From the cell containing the given text, extract its center point as [X, Y] coordinate. 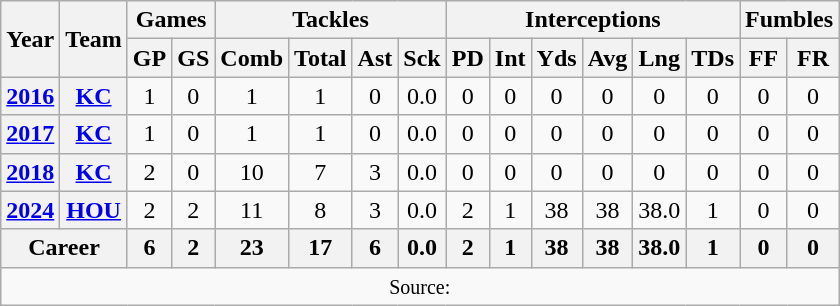
Lng [660, 58]
Team [94, 39]
GS [194, 58]
Source: [420, 286]
Games [170, 20]
2024 [30, 210]
23 [252, 248]
8 [321, 210]
Career [64, 248]
Sck [422, 58]
2016 [30, 96]
17 [321, 248]
Tackles [330, 20]
FF [764, 58]
PD [468, 58]
FR [812, 58]
7 [321, 172]
2018 [30, 172]
Yds [556, 58]
GP [149, 58]
10 [252, 172]
TDs [713, 58]
Comb [252, 58]
Year [30, 39]
HOU [94, 210]
Ast [375, 58]
2017 [30, 134]
11 [252, 210]
Total [321, 58]
Interceptions [592, 20]
Fumbles [790, 20]
Int [510, 58]
Avg [608, 58]
